Pinpoint the cell where the given text exists, returning its (X, Y) midpoint coordinate. 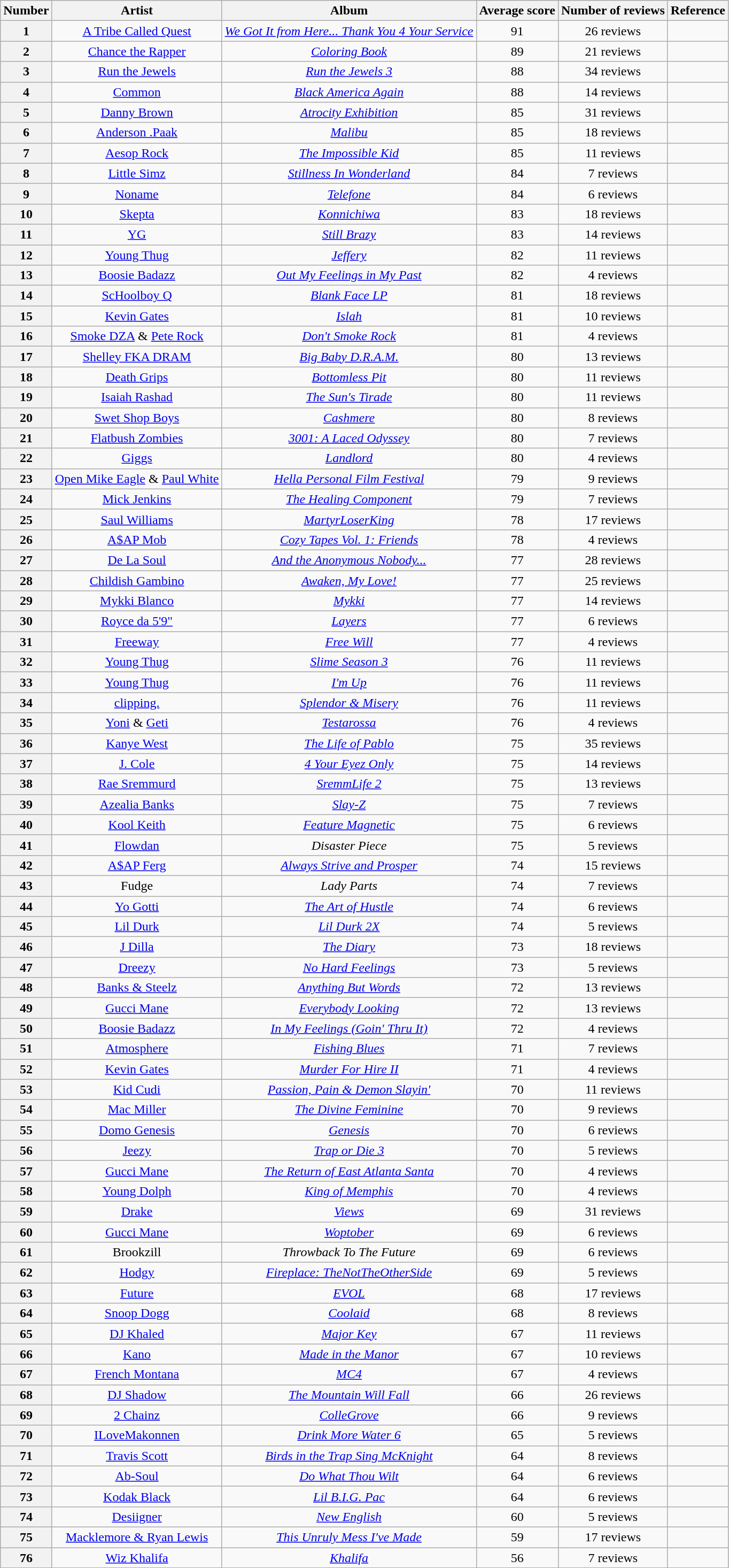
Noname (137, 194)
31 (26, 642)
Drink More Water 6 (349, 1435)
Chance the Rapper (137, 51)
Yoni & Geti (137, 723)
46 (26, 947)
Fishing Blues (349, 1049)
Album (349, 11)
No Hard Feelings (349, 967)
Anderson .Paak (137, 133)
Kodak Black (137, 1496)
J Dilla (137, 947)
Shelley FKA DRAM (137, 357)
Islah (349, 316)
55 (26, 1130)
Mac Miller (137, 1110)
Views (349, 1211)
In My Feelings (Goin' Thru It) (349, 1028)
25 (26, 519)
Snoop Dogg (137, 1313)
Future (137, 1293)
Lady Parts (349, 886)
8 (26, 173)
Lil Durk 2X (349, 927)
Do What Thou Wilt (349, 1476)
Made in the Manor (349, 1354)
15 (26, 316)
21 (26, 438)
Childish Gambino (137, 580)
Banks & Steelz (137, 988)
14 (26, 296)
Rae Sremmurd (137, 784)
Throwback To The Future (349, 1252)
35 (26, 723)
A$AP Mob (137, 540)
Saul Williams (137, 519)
The Life of Pablo (349, 743)
57 (26, 1171)
48 (26, 988)
clipping. (137, 703)
10 (26, 214)
Young Dolph (137, 1191)
Little Simz (137, 173)
34 (26, 703)
Average score (517, 11)
Cashmere (349, 418)
44 (26, 906)
We Got It from Here... Thank You 4 Your Service (349, 31)
89 (517, 51)
Feature Magnetic (349, 825)
Genesis (349, 1130)
Hodgy (137, 1273)
Jeezy (137, 1150)
Macklemore & Ryan Lewis (137, 1537)
Free Will (349, 642)
Brookzill (137, 1252)
Disaster Piece (349, 845)
Stillness In Wonderland (349, 173)
24 (26, 499)
Skepta (137, 214)
Always Strive and Prosper (349, 865)
11 (26, 234)
30 (26, 621)
Khalifa (349, 1558)
Isaiah Rashad (137, 397)
50 (26, 1028)
32 (26, 662)
Passion, Pain & Demon Slayin' (349, 1089)
Atrocity Exhibition (349, 112)
49 (26, 1008)
41 (26, 845)
SremmLife 2 (349, 784)
Everybody Looking (349, 1008)
MC4 (349, 1374)
Malibu (349, 133)
J. Cole (137, 764)
63 (26, 1293)
Drake (137, 1211)
Blank Face LP (349, 296)
45 (26, 927)
22 (26, 458)
Hella Personal Film Festival (349, 479)
Out My Feelings in My Past (349, 275)
Common (137, 92)
12 (26, 255)
13 (26, 275)
54 (26, 1110)
38 (26, 784)
Black America Again (349, 92)
Azealia Banks (137, 804)
26 (26, 540)
Mick Jenkins (137, 499)
6 (26, 133)
52 (26, 1069)
Coolaid (349, 1313)
The Diary (349, 947)
Artist (137, 11)
58 (26, 1191)
53 (26, 1089)
Big Baby D.R.A.M. (349, 357)
Telefone (349, 194)
Slay-Z (349, 804)
1 (26, 31)
DJ Shadow (137, 1395)
9 (26, 194)
Anything But Words (349, 988)
Lil Durk (137, 927)
I'm Up (349, 682)
YG (137, 234)
Trap or Die 3 (349, 1150)
Cozy Tapes Vol. 1: Friends (349, 540)
The Divine Feminine (349, 1110)
Major Key (349, 1334)
Swet Shop Boys (137, 418)
ColleGrove (349, 1415)
Birds in the Trap Sing McKnight (349, 1456)
Layers (349, 621)
2 (26, 51)
ScHoolboy Q (137, 296)
Number (26, 11)
4 (26, 92)
The Mountain Will Fall (349, 1395)
Open Mike Eagle & Paul White (137, 479)
18 (26, 377)
Flowdan (137, 845)
Still Brazy (349, 234)
Fudge (137, 886)
42 (26, 865)
25 reviews (612, 580)
Murder For Hire II (349, 1069)
36 (26, 743)
Woptober (349, 1232)
16 (26, 336)
Mykki (349, 601)
5 (26, 112)
ILoveMakonnen (137, 1435)
21 reviews (612, 51)
17 (26, 357)
French Montana (137, 1374)
Yo Gotti (137, 906)
Lil B.I.G. Pac (349, 1496)
Bottomless Pit (349, 377)
19 (26, 397)
28 reviews (612, 560)
EVOL (349, 1293)
Run the Jewels 3 (349, 72)
62 (26, 1273)
Royce da 5'9" (137, 621)
Kano (137, 1354)
A$AP Ferg (137, 865)
2 Chainz (137, 1415)
29 (26, 601)
Kanye West (137, 743)
20 (26, 418)
Wiz Khalifa (137, 1558)
Danny Brown (137, 112)
Aesop Rock (137, 153)
Awaken, My Love! (349, 580)
91 (517, 31)
MartyrLoserKing (349, 519)
3001: A Laced Odyssey (349, 438)
Number of reviews (612, 11)
Death Grips (137, 377)
Fireplace: TheNotTheOtherSide (349, 1273)
Flatbush Zombies (137, 438)
Landlord (349, 458)
37 (26, 764)
Ab-Soul (137, 1476)
Testarossa (349, 723)
61 (26, 1252)
47 (26, 967)
51 (26, 1049)
40 (26, 825)
Konnichiwa (349, 214)
Run the Jewels (137, 72)
Travis Scott (137, 1456)
Reference (698, 11)
39 (26, 804)
Atmosphere (137, 1049)
Coloring Book (349, 51)
DJ Khaled (137, 1334)
Kid Cudi (137, 1089)
A Tribe Called Quest (137, 31)
23 (26, 479)
Slime Season 3 (349, 662)
15 reviews (612, 865)
34 reviews (612, 72)
The Impossible Kid (349, 153)
The Healing Component (349, 499)
Mykki Blanco (137, 601)
Smoke DZA & Pete Rock (137, 336)
Jeffery (349, 255)
Don't Smoke Rock (349, 336)
3 (26, 72)
New English (349, 1517)
Splendor & Misery (349, 703)
This Unruly Mess I've Made (349, 1537)
7 (26, 153)
27 (26, 560)
Freeway (137, 642)
The Art of Hustle (349, 906)
33 (26, 682)
De La Soul (137, 560)
Kool Keith (137, 825)
The Sun's Tirade (349, 397)
Dreezy (137, 967)
35 reviews (612, 743)
43 (26, 886)
Giggs (137, 458)
And the Anonymous Nobody... (349, 560)
28 (26, 580)
The Return of East Atlanta Santa (349, 1171)
4 Your Eyez Only (349, 764)
Desiigner (137, 1517)
King of Memphis (349, 1191)
Domo Genesis (137, 1130)
